Detect which cell encompasses the target text, then output its [x, y] center coordinate. 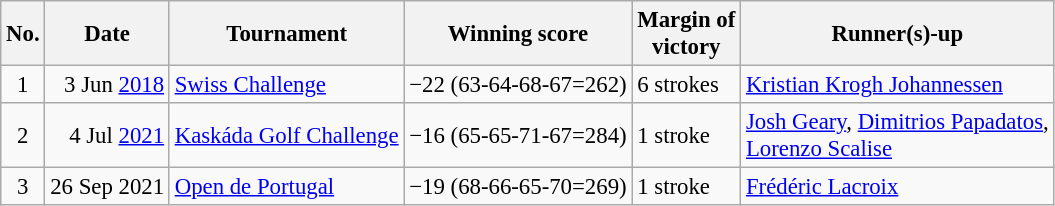
1 [23, 85]
Frédéric Lacroix [898, 187]
Kristian Krogh Johannessen [898, 85]
Swiss Challenge [286, 85]
−19 (68-66-65-70=269) [518, 187]
Runner(s)-up [898, 34]
Tournament [286, 34]
Kaskáda Golf Challenge [286, 136]
2 [23, 136]
Winning score [518, 34]
Date [107, 34]
−22 (63-64-68-67=262) [518, 85]
6 strokes [686, 85]
No. [23, 34]
Open de Portugal [286, 187]
Josh Geary, Dimitrios Papadatos, Lorenzo Scalise [898, 136]
3 Jun 2018 [107, 85]
3 [23, 187]
4 Jul 2021 [107, 136]
Margin ofvictory [686, 34]
26 Sep 2021 [107, 187]
−16 (65-65-71-67=284) [518, 136]
